For the text-containing cell, return its midpoint in (X, Y) coordinate format. 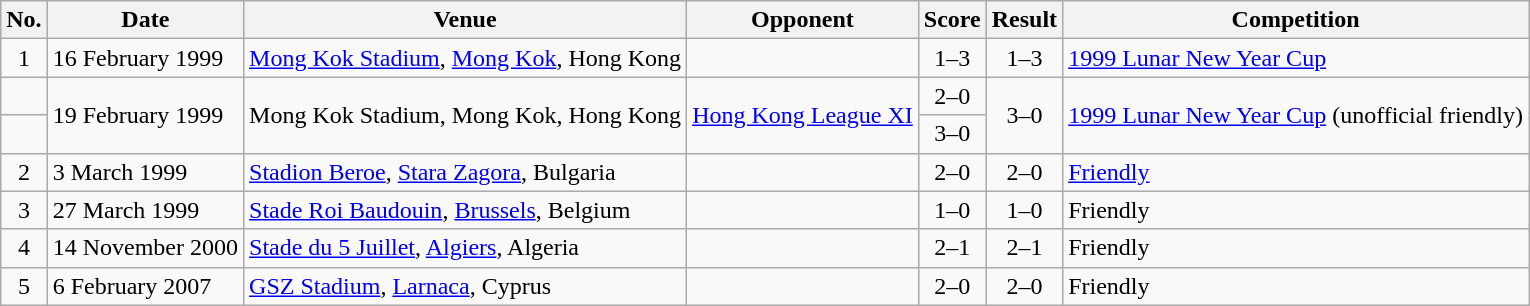
Competition (1296, 20)
Date (145, 20)
1999 Lunar New Year Cup (unofficial friendly) (1296, 115)
1999 Lunar New Year Cup (1296, 58)
19 February 1999 (145, 115)
No. (24, 20)
Stade du 5 Juillet, Algiers, Algeria (466, 248)
14 November 2000 (145, 248)
Result (1024, 20)
3 (24, 210)
Score (952, 20)
3 March 1999 (145, 172)
Hong Kong League XI (803, 115)
27 March 1999 (145, 210)
Stade Roi Baudouin, Brussels, Belgium (466, 210)
5 (24, 286)
1 (24, 58)
GSZ Stadium, Larnaca, Cyprus (466, 286)
Stadion Beroe, Stara Zagora, Bulgaria (466, 172)
6 February 2007 (145, 286)
2 (24, 172)
16 February 1999 (145, 58)
4 (24, 248)
Venue (466, 20)
Opponent (803, 20)
